From the cell containing the given text, extract its center point as [x, y] coordinate. 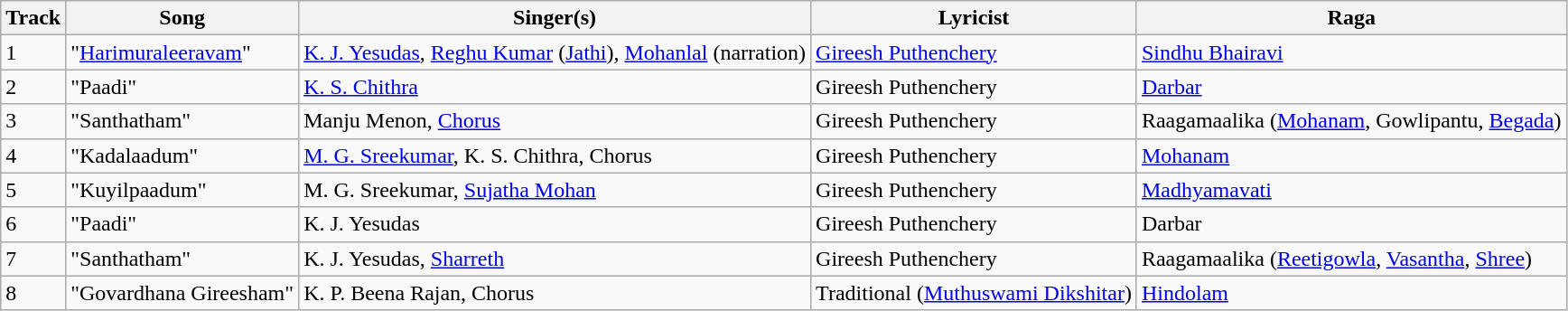
Singer(s) [555, 18]
"Kadalaadum" [182, 155]
K. J. Yesudas [555, 224]
Mohanam [1351, 155]
K. J. Yesudas, Sharreth [555, 259]
"Kuyilpaadum" [182, 190]
Madhyamavati [1351, 190]
Raagamaalika (Reetigowla, Vasantha, Shree) [1351, 259]
3 [33, 121]
Traditional (Muthuswami Dikshitar) [974, 293]
Song [182, 18]
M. G. Sreekumar, K. S. Chithra, Chorus [555, 155]
M. G. Sreekumar, Sujatha Mohan [555, 190]
"Govardhana Gireesham" [182, 293]
K. S. Chithra [555, 87]
Raga [1351, 18]
Lyricist [974, 18]
2 [33, 87]
Raagamaalika (Mohanam, Gowlipantu, Begada) [1351, 121]
5 [33, 190]
Sindhu Bhairavi [1351, 52]
Hindolam [1351, 293]
6 [33, 224]
Track [33, 18]
Manju Menon, Chorus [555, 121]
K. P. Beena Rajan, Chorus [555, 293]
7 [33, 259]
4 [33, 155]
1 [33, 52]
K. J. Yesudas, Reghu Kumar (Jathi), Mohanlal (narration) [555, 52]
8 [33, 293]
"Harimuraleeravam" [182, 52]
